Search for the cell housing the specified text and yield its (X, Y) center coordinate. 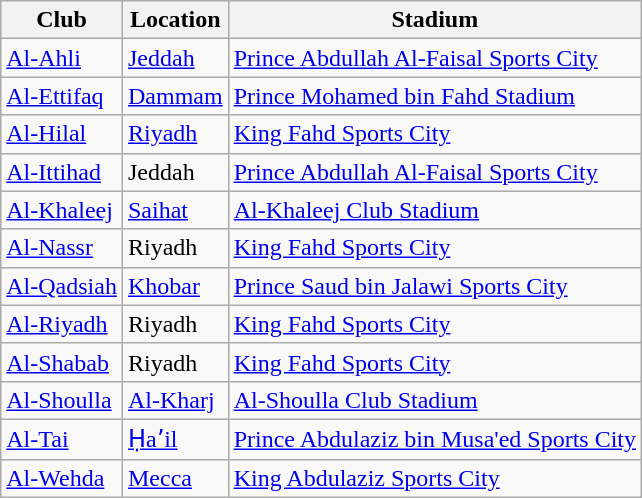
Stadium (434, 20)
Al-Kharj (175, 400)
Al-Shabab (62, 362)
Al-Qadsiah (62, 286)
Al-Wehda (62, 478)
Saihat (175, 210)
Khobar (175, 286)
Al-Ittihad (62, 172)
Al-Shoulla (62, 400)
Prince Saud bin Jalawi Sports City (434, 286)
Al-Khaleej (62, 210)
Al-Khaleej Club Stadium (434, 210)
Al-Nassr (62, 248)
Al-Riyadh (62, 324)
Al-Shoulla Club Stadium (434, 400)
Location (175, 20)
Dammam (175, 96)
Al-Ahli (62, 58)
Prince Abdulaziz bin Musa'ed Sports City (434, 439)
Al-Hilal (62, 134)
Club (62, 20)
Mecca (175, 478)
Ḥaʼil (175, 439)
King Abdulaziz Sports City (434, 478)
Prince Mohamed bin Fahd Stadium (434, 96)
Al-Ettifaq (62, 96)
Al-Tai (62, 439)
